For the text-containing cell, return its midpoint in [x, y] coordinate format. 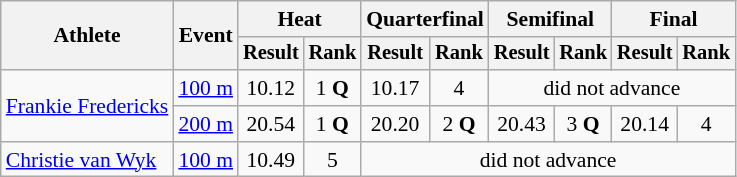
3 Q [583, 124]
Frankie Fredericks [88, 106]
Final [674, 19]
2 Q [459, 124]
200 m [206, 124]
10.12 [271, 88]
Heat [300, 19]
20.54 [271, 124]
100 m [206, 88]
Quarterfinal [425, 19]
did not advance [612, 88]
20.43 [522, 124]
Semifinal [550, 19]
20.20 [395, 124]
Event [206, 36]
Athlete [88, 36]
10.17 [395, 88]
20.14 [645, 124]
